For the text-containing cell, return its midpoint in [x, y] coordinate format. 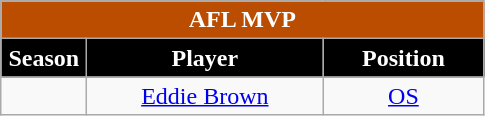
Eddie Brown [205, 96]
Position [404, 58]
OS [404, 96]
AFL MVP [242, 20]
Season [44, 58]
Player [205, 58]
